Determine the (X, Y) coordinate at the center of the cell enclosing the given text.  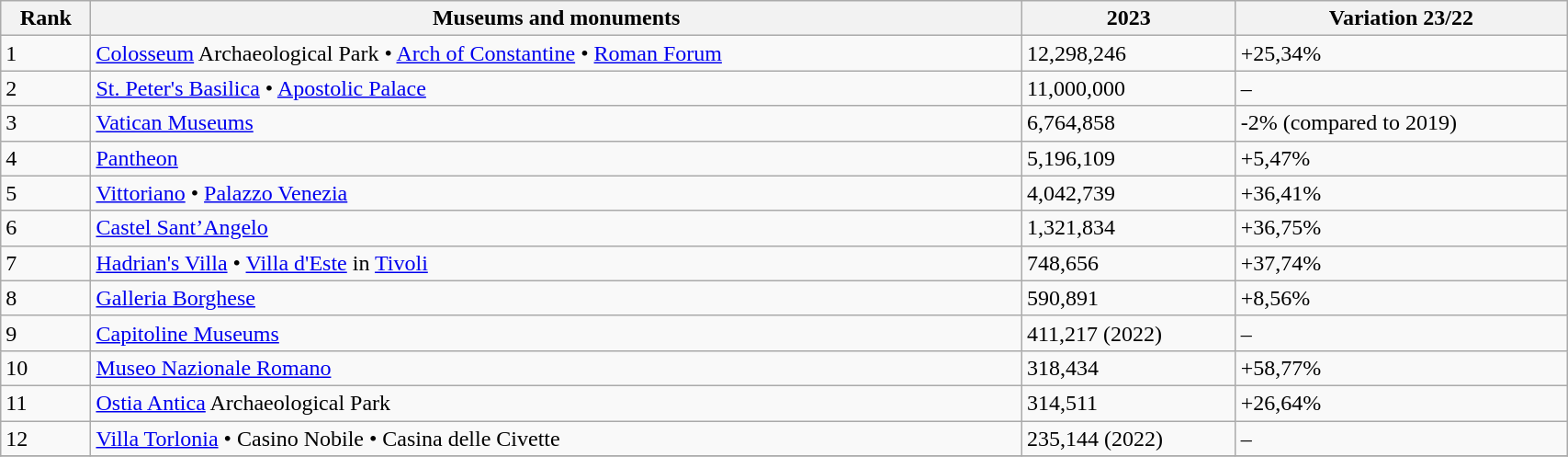
318,434 (1128, 368)
Rank (46, 18)
Hadrian's Villa • Villa d'Este in Tivoli (557, 263)
5 (46, 193)
314,511 (1128, 403)
+37,74% (1402, 263)
9 (46, 333)
2023 (1128, 18)
+36,75% (1402, 228)
4 (46, 158)
6,764,858 (1128, 123)
-2% (compared to 2019) (1402, 123)
11,000,000 (1128, 88)
+5,47% (1402, 158)
Vittoriano • Palazzo Venezia (557, 193)
12,298,246 (1128, 53)
5,196,109 (1128, 158)
1,321,834 (1128, 228)
3 (46, 123)
+58,77% (1402, 368)
10 (46, 368)
1 (46, 53)
11 (46, 403)
748,656 (1128, 263)
Capitoline Museums (557, 333)
Colosseum Archaeological Park • Arch of Constantine • Roman Forum (557, 53)
St. Peter's Basilica • Apostolic Palace (557, 88)
590,891 (1128, 298)
+25,34% (1402, 53)
Pantheon (557, 158)
6 (46, 228)
7 (46, 263)
235,144 (2022) (1128, 439)
+26,64% (1402, 403)
Galleria Borghese (557, 298)
4,042,739 (1128, 193)
2 (46, 88)
411,217 (2022) (1128, 333)
Museums and monuments (557, 18)
Villa Torlonia • Casino Nobile • Casina delle Civette (557, 439)
12 (46, 439)
Museo Nazionale Romano (557, 368)
Castel Sant’Angelo (557, 228)
Ostia Antica Archaeological Park (557, 403)
Vatican Museums (557, 123)
Variation 23/22 (1402, 18)
+36,41% (1402, 193)
8 (46, 298)
+8,56% (1402, 298)
